Return the (x, y) coordinate for the center point of the cell that contains the specified text.  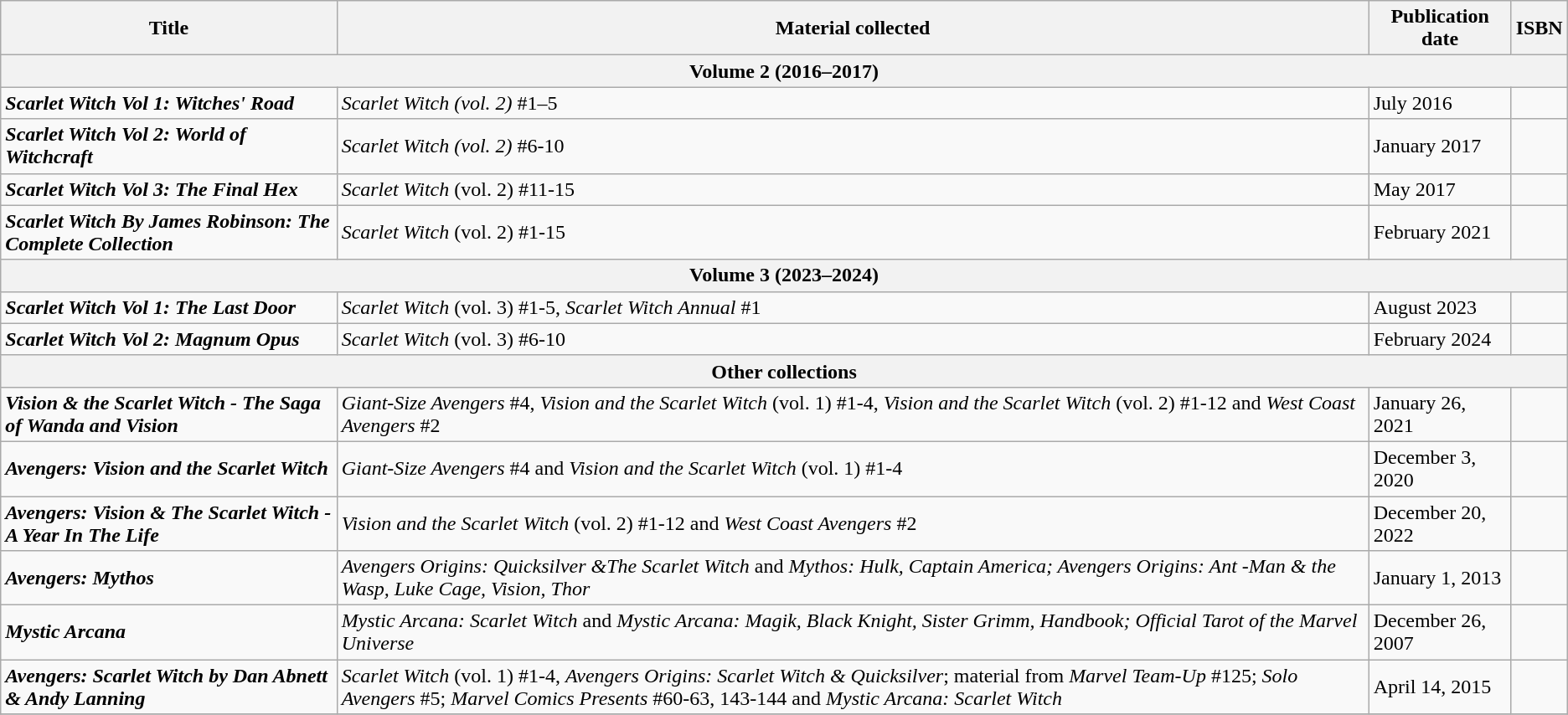
Avengers: Scarlet Witch by Dan Abnett & Andy Lanning (169, 687)
Vision and the Scarlet Witch (vol. 2) #1-12 and West Coast Avengers #2 (853, 522)
February 2024 (1440, 339)
Scarlet Witch (vol. 3) #6-10 (853, 339)
Scarlet Witch Vol 2: Magnum Opus (169, 339)
Avengers: Mythos (169, 578)
May 2017 (1440, 189)
January 1, 2013 (1440, 578)
January 26, 2021 (1440, 414)
Volume 2 (2016–2017) (784, 71)
Mystic Arcana (169, 633)
Vision & the Scarlet Witch - The Saga of Wanda and Vision (169, 414)
Scarlet Witch Vol 2: World of Witchcraft (169, 146)
Scarlet Witch (vol. 2) #1-15 (853, 233)
Material collected (853, 28)
December 26, 2007 (1440, 633)
Scarlet Witch Vol 3: The Final Hex (169, 189)
Giant-Size Avengers #4 and Vision and the Scarlet Witch (vol. 1) #1-4 (853, 469)
Avengers Origins: Quicksilver &The Scarlet Witch and Mythos: Hulk, Captain America; Avengers Origins: Ant -Man & the Wasp, Luke Cage, Vision, Thor (853, 578)
Avengers: Vision & The Scarlet Witch - A Year In The Life (169, 522)
July 2016 (1440, 103)
Scarlet Witch By James Robinson: The Complete Collection (169, 233)
Scarlet Witch (vol. 3) #1-5, Scarlet Witch Annual #1 (853, 307)
Volume 3 (2023–2024) (784, 275)
Scarlet Witch (vol. 2) #11-15 (853, 189)
August 2023 (1440, 307)
February 2021 (1440, 233)
April 14, 2015 (1440, 687)
Scarlet Witch (vol. 2) #6-10 (853, 146)
Scarlet Witch Vol 1: Witches' Road (169, 103)
Other collections (784, 371)
January 2017 (1440, 146)
December 20, 2022 (1440, 522)
Publication date (1440, 28)
ISBN (1540, 28)
Giant-Size Avengers #4, Vision and the Scarlet Witch (vol. 1) #1-4, Vision and the Scarlet Witch (vol. 2) #1-12 and West Coast Avengers #2 (853, 414)
Avengers: Vision and the Scarlet Witch (169, 469)
Scarlet Witch (vol. 2) #1–5 (853, 103)
December 3, 2020 (1440, 469)
Mystic Arcana: Scarlet Witch and Mystic Arcana: Magik, Black Knight, Sister Grimm, Handbook; Official Tarot of the Marvel Universe (853, 633)
Scarlet Witch Vol 1: The Last Door (169, 307)
Title (169, 28)
